Return (X, Y) of the center of cell containing provided text 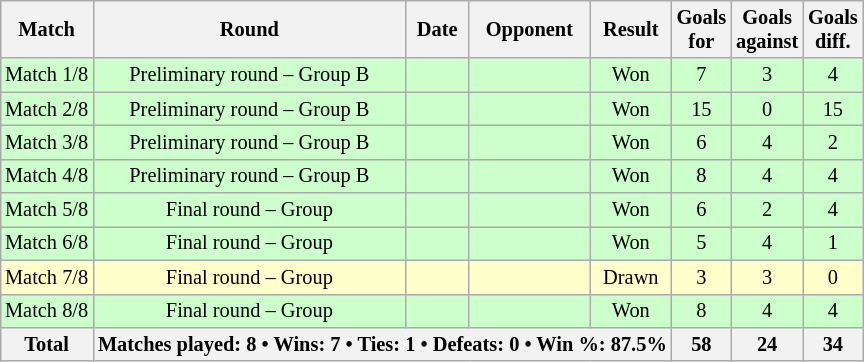
Match 6/8 (46, 243)
Match 3/8 (46, 142)
Goalsdiff. (833, 29)
5 (702, 243)
Goalsagainst (767, 29)
Opponent (530, 29)
7 (702, 75)
Result (631, 29)
58 (702, 344)
Matches played: 8 • Wins: 7 • Ties: 1 • Defeats: 0 • Win %: 87.5% (382, 344)
Match 4/8 (46, 176)
Round (250, 29)
Match 1/8 (46, 75)
Match 8/8 (46, 311)
Total (46, 344)
Match 2/8 (46, 109)
Match (46, 29)
Drawn (631, 277)
1 (833, 243)
Match 7/8 (46, 277)
24 (767, 344)
Goalsfor (702, 29)
Date (438, 29)
Match 5/8 (46, 210)
34 (833, 344)
